Return the [X, Y] coordinate for the center point of the cell that contains the specified text.  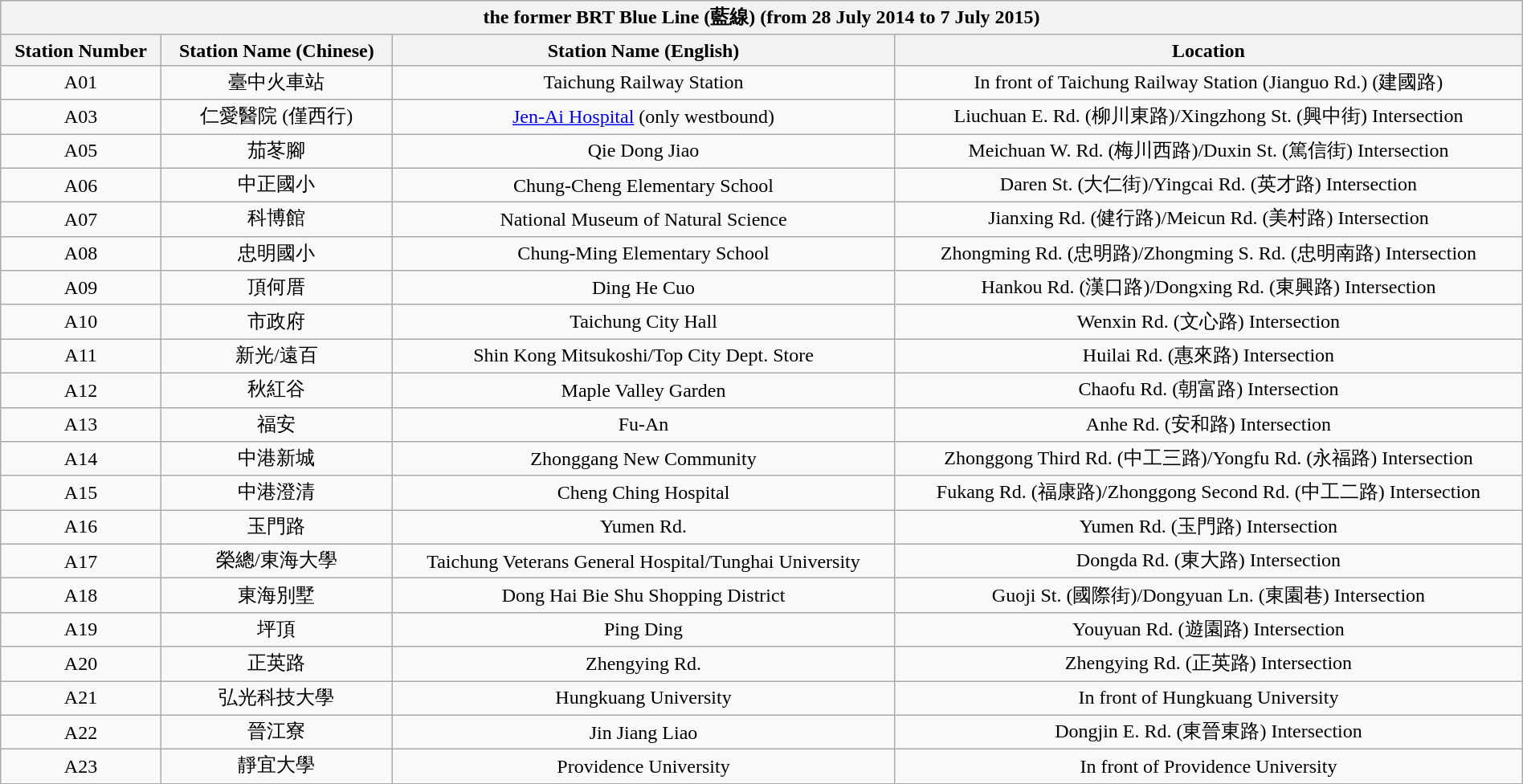
Taichung Veterans General Hospital/Tunghai University [643, 561]
In front of Taichung Railway Station (Jianguo Rd.) (建國路) [1209, 82]
Chaofu Rd. (朝富路) Intersection [1209, 390]
Cheng Ching Hospital [643, 493]
A05 [81, 151]
榮總/東海大學 [276, 561]
A06 [81, 185]
Station Name (Chinese) [276, 50]
Station Number [81, 50]
A22 [81, 733]
Maple Valley Garden [643, 390]
Providence University [643, 766]
Yumen Rd. (玉門路) Intersection [1209, 527]
A03 [81, 117]
秋紅谷 [276, 390]
In front of Providence University [1209, 766]
Station Name (English) [643, 50]
A08 [81, 254]
Anhe Rd. (安和路) Intersection [1209, 424]
A12 [81, 390]
Youyuan Rd. (遊園路) Intersection [1209, 630]
the former BRT Blue Line (藍線) (from 28 July 2014 to 7 July 2015) [761, 18]
A13 [81, 424]
Guoji St. (國際街)/Dongyuan Ln. (東園巷) Intersection [1209, 596]
Fukang Rd. (福康路)/Zhonggong Second Rd. (中工二路) Intersection [1209, 493]
A16 [81, 527]
A23 [81, 766]
A09 [81, 288]
Taichung City Hall [643, 321]
Huilai Rd. (惠來路) Intersection [1209, 357]
Hungkuang University [643, 699]
坪頂 [276, 630]
Zhonggang New Community [643, 459]
靜宜大學 [276, 766]
新光/遠百 [276, 357]
A07 [81, 220]
茄苳腳 [276, 151]
科博館 [276, 220]
仁愛醫院 (僅西行) [276, 117]
Yumen Rd. [643, 527]
Dong Hai Bie Shu Shopping District [643, 596]
A19 [81, 630]
Wenxin Rd. (文心路) Intersection [1209, 321]
臺中火車站 [276, 82]
A21 [81, 699]
Ding He Cuo [643, 288]
A15 [81, 493]
Location [1209, 50]
A11 [81, 357]
Taichung Railway Station [643, 82]
晉江寮 [276, 733]
A17 [81, 561]
中正國小 [276, 185]
Jen-Ai Hospital (only westbound) [643, 117]
Ping Ding [643, 630]
中港新城 [276, 459]
Jianxing Rd. (健行路)/Meicun Rd. (美村路) Intersection [1209, 220]
弘光科技大學 [276, 699]
Dongda Rd. (東大路) Intersection [1209, 561]
National Museum of Natural Science [643, 220]
市政府 [276, 321]
Zhengying Rd. [643, 664]
福安 [276, 424]
A10 [81, 321]
Hankou Rd. (漢口路)/Dongxing Rd. (東興路) Intersection [1209, 288]
中港澄清 [276, 493]
玉門路 [276, 527]
Daren St. (大仁街)/Yingcai Rd. (英才路) Intersection [1209, 185]
In front of Hungkuang University [1209, 699]
忠明國小 [276, 254]
東海別墅 [276, 596]
Chung-Cheng Elementary School [643, 185]
Qie Dong Jiao [643, 151]
A18 [81, 596]
A20 [81, 664]
頂何厝 [276, 288]
A01 [81, 82]
A14 [81, 459]
Zhongming Rd. (忠明路)/Zhongming S. Rd. (忠明南路) Intersection [1209, 254]
Fu-An [643, 424]
Jin Jiang Liao [643, 733]
Shin Kong Mitsukoshi/Top City Dept. Store [643, 357]
Chung-Ming Elementary School [643, 254]
Zhonggong Third Rd. (中工三路)/Yongfu Rd. (永福路) Intersection [1209, 459]
Dongjin E. Rd. (東晉東路) Intersection [1209, 733]
Zhengying Rd. (正英路) Intersection [1209, 664]
Liuchuan E. Rd. (柳川東路)/Xingzhong St. (興中街) Intersection [1209, 117]
正英路 [276, 664]
Meichuan W. Rd. (梅川西路)/Duxin St. (篤信街) Intersection [1209, 151]
